Determine the (x, y) coordinate at the center of the cell enclosing the given text.  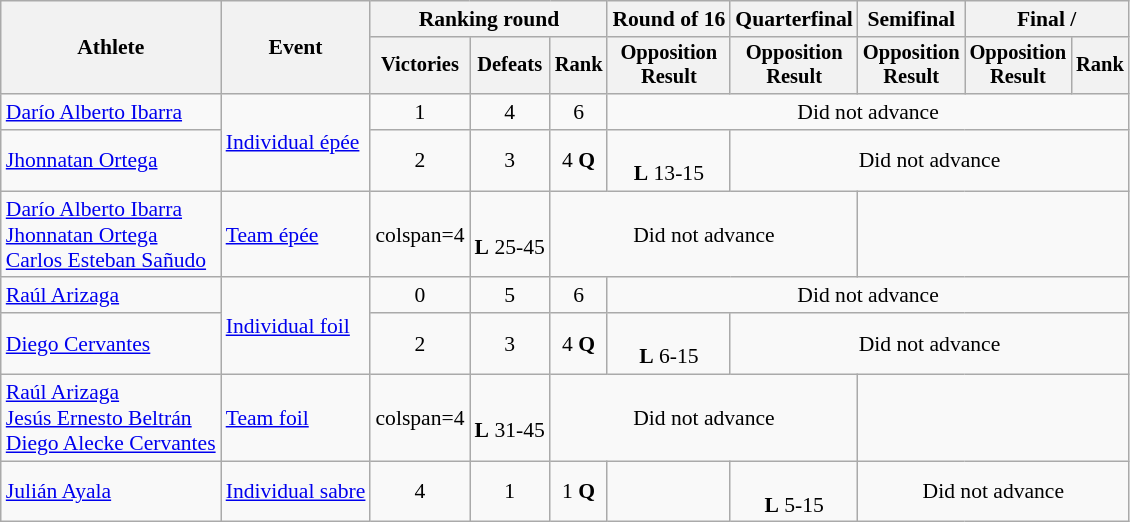
5 (510, 296)
Final / (1047, 19)
Quarterfinal (794, 19)
Julián Ayala (111, 492)
L 25-45 (510, 234)
Victories (420, 66)
Individual épée (296, 142)
Defeats (510, 66)
Individual sabre (296, 492)
L 31-45 (510, 418)
L 5-15 (794, 492)
0 (420, 296)
Jhonnatan Ortega (111, 160)
Darío Alberto IbarraJhonnatan OrtegaCarlos Esteban Sañudo (111, 234)
Athlete (111, 48)
Raúl Arizaga (111, 296)
L 6-15 (668, 344)
Event (296, 48)
L 13-15 (668, 160)
Raúl ArizagaJesús Ernesto BeltránDiego Alecke Cervantes (111, 418)
Diego Cervantes (111, 344)
Ranking round (488, 19)
Round of 16 (668, 19)
1 Q (579, 492)
Team foil (296, 418)
Semifinal (912, 19)
Individual foil (296, 326)
Team épée (296, 234)
Darío Alberto Ibarra (111, 112)
